Scan for the cell matching the given text and deliver its (X, Y) coordinate at center. 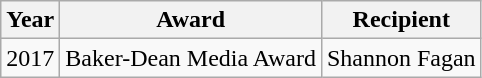
Shannon Fagan (401, 58)
Year (30, 20)
Award (191, 20)
Baker-Dean Media Award (191, 58)
2017 (30, 58)
Recipient (401, 20)
